For the text-containing cell, return its midpoint in [x, y] coordinate format. 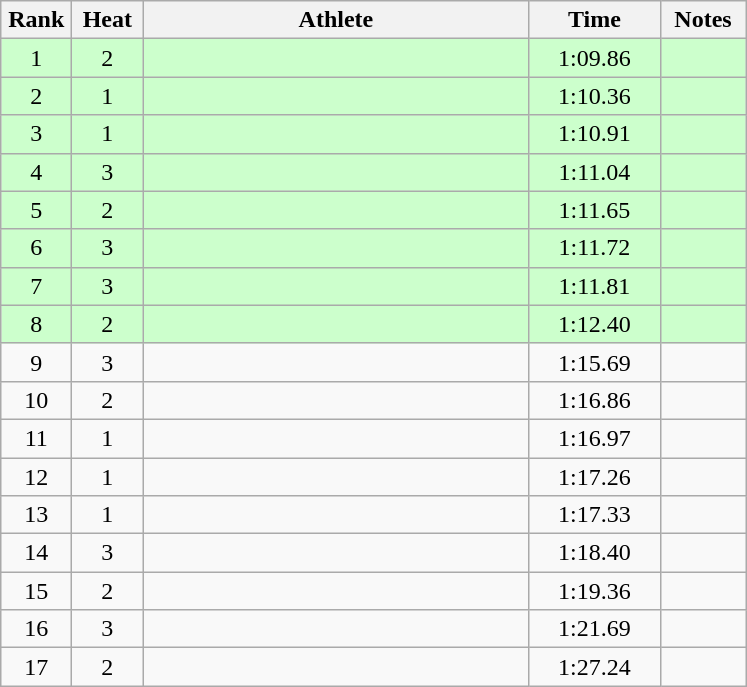
1:16.86 [594, 400]
15 [36, 591]
1:17.33 [594, 515]
1:11.72 [594, 248]
Heat [108, 20]
1:09.86 [594, 58]
1:10.91 [594, 134]
1:17.26 [594, 477]
8 [36, 324]
1:16.97 [594, 438]
13 [36, 515]
1:11.81 [594, 286]
6 [36, 248]
4 [36, 172]
10 [36, 400]
12 [36, 477]
11 [36, 438]
1:27.24 [594, 667]
1:19.36 [594, 591]
Athlete [336, 20]
9 [36, 362]
1:11.65 [594, 210]
5 [36, 210]
1:10.36 [594, 96]
17 [36, 667]
7 [36, 286]
1:11.04 [594, 172]
Rank [36, 20]
1:21.69 [594, 629]
1:18.40 [594, 553]
16 [36, 629]
1:12.40 [594, 324]
Time [594, 20]
1:15.69 [594, 362]
Notes [703, 20]
14 [36, 553]
